Search for the cell housing the specified text and yield its (x, y) center coordinate. 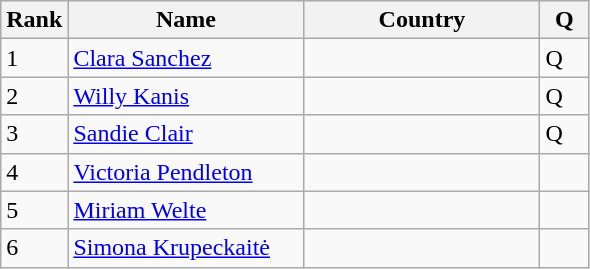
Name (186, 20)
Miriam Welte (186, 210)
Sandie Clair (186, 134)
Rank (34, 20)
Victoria Pendleton (186, 172)
5 (34, 210)
Country (422, 20)
Simona Krupeckaitė (186, 248)
4 (34, 172)
3 (34, 134)
Willy Kanis (186, 96)
6 (34, 248)
2 (34, 96)
Clara Sanchez (186, 58)
1 (34, 58)
